Capture the cell that displays the provided text and extract its [X, Y] central coordinate. 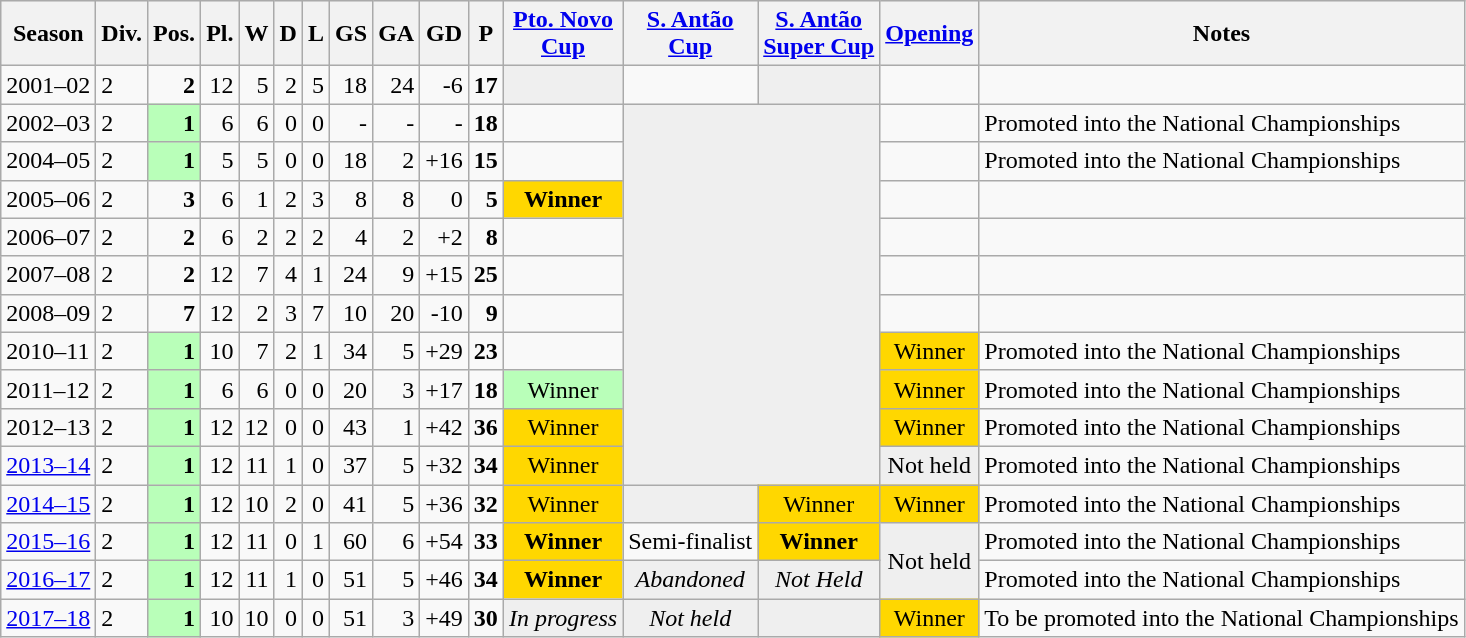
+46 [444, 580]
2014–15 [48, 503]
D [288, 34]
Abandoned [690, 580]
2012–13 [48, 427]
17 [486, 85]
W [256, 34]
36 [486, 427]
2004–05 [48, 161]
GS [352, 34]
Pl. [220, 34]
2005–06 [48, 199]
2013–14 [48, 465]
2001–02 [48, 85]
+49 [444, 618]
S. AntãoSuper Cup [819, 34]
2011–12 [48, 389]
Div. [122, 34]
+17 [444, 389]
2010–11 [48, 351]
S. AntãoCup [690, 34]
To be promoted into the National Championships [1222, 618]
41 [352, 503]
32 [486, 503]
Season [48, 34]
+29 [444, 351]
Opening [930, 34]
+32 [444, 465]
Semi-finalist [690, 542]
P [486, 34]
37 [352, 465]
2007–08 [48, 275]
30 [486, 618]
+54 [444, 542]
+42 [444, 427]
Not Held [819, 580]
-6 [444, 85]
+15 [444, 275]
-10 [444, 313]
+2 [444, 237]
Pos. [174, 34]
GD [444, 34]
60 [352, 542]
Notes [1222, 34]
2015–16 [48, 542]
23 [486, 351]
2017–18 [48, 618]
2016–17 [48, 580]
25 [486, 275]
Pto. NovoCup [562, 34]
+36 [444, 503]
In progress [562, 618]
GA [396, 34]
43 [352, 427]
15 [486, 161]
+16 [444, 161]
2002–03 [48, 123]
L [316, 34]
2008–09 [48, 313]
2006–07 [48, 237]
33 [486, 542]
